Detect which cell encompasses the target text, then output its (X, Y) center coordinate. 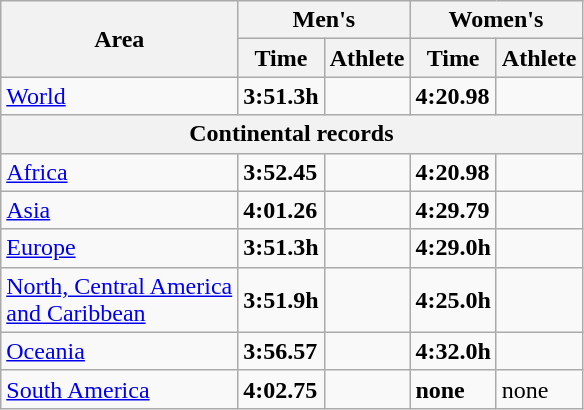
3:56.57 (281, 351)
Area (120, 39)
Africa (120, 172)
4:25.0h (453, 300)
Continental records (292, 134)
Asia (120, 210)
North, Central America and Caribbean (120, 300)
World (120, 96)
3:51.9h (281, 300)
4:29.0h (453, 248)
4:01.26 (281, 210)
Women's (496, 20)
4:29.79 (453, 210)
Europe (120, 248)
3:52.45 (281, 172)
Oceania (120, 351)
4:02.75 (281, 389)
Men's (324, 20)
4:32.0h (453, 351)
South America (120, 389)
